Pinpoint the cell where the given text exists, returning its [x, y] midpoint coordinate. 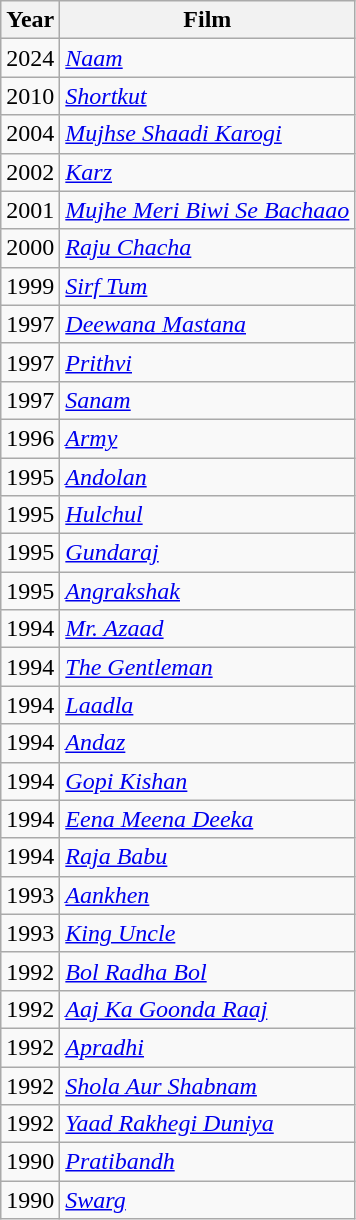
Angrakshak [208, 591]
1999 [30, 286]
Andaz [208, 743]
2001 [30, 210]
Apradhi [208, 1047]
1996 [30, 438]
Mr. Azaad [208, 629]
2010 [30, 96]
Naam [208, 58]
Pratibandh [208, 1162]
Yaad Rakhegi Duniya [208, 1124]
Mujhe Meri Biwi Se Bachaao [208, 210]
Aaj Ka Goonda Raaj [208, 1009]
Aankhen [208, 895]
Hulchul [208, 515]
Karz [208, 172]
Shortkut [208, 96]
Raju Chacha [208, 248]
King Uncle [208, 933]
2002 [30, 172]
2024 [30, 58]
2004 [30, 134]
Gopi Kishan [208, 781]
Year [30, 20]
Shola Aur Shabnam [208, 1085]
Film [208, 20]
Sanam [208, 400]
Bol Radha Bol [208, 971]
Laadla [208, 705]
Swarg [208, 1200]
Eena Meena Deeka [208, 819]
Raja Babu [208, 857]
Prithvi [208, 362]
Andolan [208, 477]
Sirf Tum [208, 286]
Gundaraj [208, 553]
2000 [30, 248]
The Gentleman [208, 667]
Mujhse Shaadi Karogi [208, 134]
Deewana Mastana [208, 324]
Army [208, 438]
